Locate the cell with the specified text and output its (x, y) center coordinate. 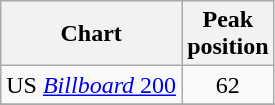
US Billboard 200 (92, 85)
Chart (92, 34)
62 (228, 85)
Peakposition (228, 34)
